Pinpoint the cell where the given text exists, returning its [X, Y] midpoint coordinate. 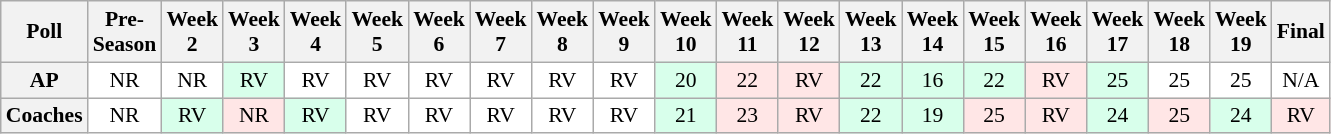
Week2 [192, 32]
Week16 [1056, 32]
Week18 [1179, 32]
19 [933, 116]
Week5 [377, 32]
21 [686, 116]
Week3 [254, 32]
Week19 [1241, 32]
Week9 [624, 32]
Pre-Season [125, 32]
23 [748, 116]
Poll [44, 32]
16 [933, 80]
Week7 [501, 32]
Week8 [562, 32]
Week6 [439, 32]
Week17 [1118, 32]
Week13 [871, 32]
Week12 [809, 32]
Week4 [316, 32]
N/A [1301, 80]
AP [44, 80]
Final [1301, 32]
Coaches [44, 116]
Week14 [933, 32]
20 [686, 80]
Week10 [686, 32]
Week15 [994, 32]
Week11 [748, 32]
